Pinpoint the cell where the given text exists, returning its [X, Y] midpoint coordinate. 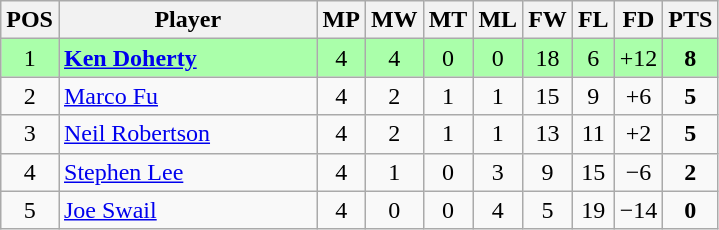
FW [548, 20]
Neil Robertson [188, 134]
6 [593, 58]
13 [548, 134]
FD [638, 20]
PTS [690, 20]
−14 [638, 210]
ML [498, 20]
8 [690, 58]
FL [593, 20]
Joe Swail [188, 210]
11 [593, 134]
19 [593, 210]
Ken Doherty [188, 58]
+6 [638, 96]
Marco Fu [188, 96]
+12 [638, 58]
+2 [638, 134]
POS [30, 20]
Stephen Lee [188, 172]
MT [448, 20]
MP [341, 20]
−6 [638, 172]
Player [188, 20]
MW [394, 20]
18 [548, 58]
